Detect which cell encompasses the target text, then output its (x, y) center coordinate. 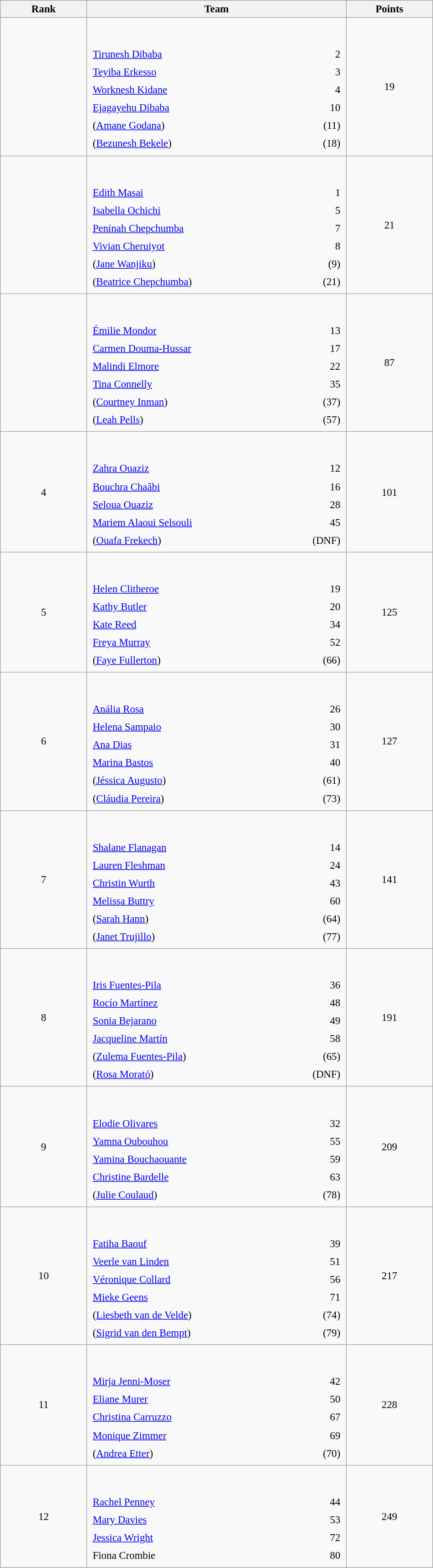
Worknesh Kidane (190, 90)
Edith Masai 1 Isabella Ochichi 5 Peninah Chepchumba 7 Vivian Cheruiyot 8 (Jane Wanjiku) (9) (Beatrice Chepchumba) (21) (216, 225)
3 (317, 72)
(Cláudia Pereira) (188, 798)
Christina Carruzzo (190, 1417)
(37) (321, 402)
(Sarah Hann) (189, 919)
Fatiha Baouf 39 Veerle van Linden 51 Véronique Collard 56 Mieke Geens 71 (Liesbeth van de Velde) (74) (Sigrid van den Bempt) (79) (216, 1276)
Monique Zimmer (190, 1435)
Marina Bastos (188, 763)
49 (312, 1021)
36 (312, 985)
72 (320, 1537)
Ana Dias (188, 745)
Tirunesh Dibaba 2 Teyiba Erkesso 3 Worknesh Kidane 4 Ejagayehu Dibaba 10 (Amane Godana) (11) (Bezunesh Bekele) (18) (216, 87)
6 (44, 741)
Zahra Ouaziz (186, 468)
34 (314, 625)
Rocío Martínez (185, 1003)
59 (320, 1159)
Rachel Penney (193, 1502)
Edith Masai (194, 192)
69 (317, 1435)
217 (389, 1276)
Mieke Geens (194, 1297)
(Jane Wanjiku) (194, 264)
21 (389, 225)
Elodie Olivares (193, 1123)
(Beatrice Chepchumba) (194, 282)
30 (315, 727)
Mariem Alaoui Selsouli (186, 522)
2 (317, 54)
87 (389, 363)
Mirja Jenni-Moser (190, 1382)
Vivian Cheruiyot (194, 246)
Yamna Oubouhou (193, 1141)
58 (312, 1039)
Kathy Butler (187, 606)
Fatiha Baouf (194, 1244)
55 (320, 1141)
(Amane Godana) (190, 126)
Carmen Douma-Hussar (194, 348)
63 (320, 1177)
(74) (321, 1315)
35 (321, 384)
1 (321, 192)
Sonia Bejarano (185, 1021)
249 (389, 1516)
Points (389, 9)
80 (320, 1555)
16 (313, 486)
(18) (317, 144)
Christine Bardelle (193, 1177)
101 (389, 492)
31 (315, 745)
Émilie Mondor 13 Carmen Douma-Hussar 17 Malindi Elmore 22 Tina Connelly 35 (Courtney Inman) (37) (Leah Pells) (57) (216, 363)
(Bezunesh Bekele) (190, 144)
Lauren Fleshman (189, 865)
32 (320, 1123)
28 (313, 504)
(Sigrid van den Bempt) (194, 1333)
Melissa Buttry (189, 901)
Mirja Jenni-Moser 42 Eliane Murer 50 Christina Carruzzo 67 Monique Zimmer 69 (Andrea Etter) (70) (216, 1405)
(57) (321, 420)
228 (389, 1405)
Iris Fuentes-Pila 36 Rocío Martínez 48 Sonia Bejarano 49 Jacqueline Martín 58 (Zulema Fuentes-Pila) (65) (Rosa Morató) (DNF) (216, 1017)
191 (389, 1017)
127 (389, 741)
Freya Murray (187, 643)
24 (315, 865)
71 (321, 1297)
42 (317, 1382)
Shalane Flanagan 14 Lauren Fleshman 24 Christin Wurth 43 Melissa Buttry 60 (Sarah Hann) (64) (Janet Trujillo) (77) (216, 879)
Véronique Collard (194, 1279)
(Courtney Inman) (194, 402)
Team (216, 9)
13 (321, 330)
Tirunesh Dibaba (190, 54)
Isabella Ochichi (194, 210)
Anália Rosa 26 Helena Sampaio 30 Ana Dias 31 Marina Bastos 40 (Jéssica Augusto) (61) (Cláudia Pereira) (73) (216, 741)
14 (315, 847)
Seloua Ouaziz (186, 504)
Bouchra Chaâbi (186, 486)
(Julie Coulaud) (193, 1195)
(78) (320, 1195)
Peninah Chepchumba (194, 228)
(Faye Fullerton) (187, 660)
(Ouafa Frekech) (186, 540)
(Andrea Etter) (190, 1453)
Jacqueline Martín (185, 1039)
(Rosa Morató) (185, 1074)
48 (312, 1003)
Rachel Penney 44 Mary Davies 53 Jessica Wright 72 Fiona Crombie 80 (216, 1516)
Ejagayehu Dibaba (190, 108)
141 (389, 879)
22 (321, 366)
43 (315, 883)
Malindi Elmore (194, 366)
Anália Rosa (188, 709)
56 (321, 1279)
45 (313, 522)
11 (44, 1405)
(11) (317, 126)
Christin Wurth (189, 883)
(73) (315, 798)
Émilie Mondor (194, 330)
Yamina Bouchaouante (193, 1159)
Jessica Wright (193, 1537)
Iris Fuentes-Pila (185, 985)
Veerle van Linden (194, 1261)
Fiona Crombie (193, 1555)
39 (321, 1244)
17 (321, 348)
(Zulema Fuentes-Pila) (185, 1057)
(66) (314, 660)
53 (320, 1520)
(61) (315, 781)
Mary Davies (193, 1520)
Zahra Ouaziz 12 Bouchra Chaâbi 16 Seloua Ouaziz 28 Mariem Alaoui Selsouli 45 (Ouafa Frekech) (DNF) (216, 492)
Helen Clitheroe (187, 589)
(79) (321, 1333)
Teyiba Erkesso (190, 72)
125 (389, 612)
Eliane Murer (190, 1399)
Helen Clitheroe 19 Kathy Butler 20 Kate Reed 34 Freya Murray 52 (Faye Fullerton) (66) (216, 612)
(65) (312, 1057)
Kate Reed (187, 625)
Tina Connelly (194, 384)
(Liesbeth van de Velde) (194, 1315)
(Janet Trujillo) (189, 936)
(70) (317, 1453)
40 (315, 763)
51 (321, 1261)
Rank (44, 9)
Elodie Olivares 32 Yamna Oubouhou 55 Yamina Bouchaouante 59 Christine Bardelle 63 (Julie Coulaud) (78) (216, 1147)
(Jéssica Augusto) (188, 781)
67 (317, 1417)
44 (320, 1502)
9 (44, 1147)
(77) (315, 936)
209 (389, 1147)
(21) (321, 282)
(Leah Pells) (194, 420)
20 (314, 606)
26 (315, 709)
52 (314, 643)
60 (315, 901)
50 (317, 1399)
Helena Sampaio (188, 727)
Shalane Flanagan (189, 847)
(9) (321, 264)
(64) (315, 919)
